Pinpoint the cell where the given text exists, returning its (x, y) midpoint coordinate. 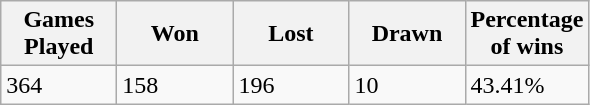
364 (59, 85)
158 (175, 85)
Won (175, 34)
43.41% (527, 85)
Percentage of wins (527, 34)
196 (291, 85)
10 (407, 85)
Games Played (59, 34)
Lost (291, 34)
Drawn (407, 34)
